Pinpoint the cell where the given text exists, returning its [X, Y] midpoint coordinate. 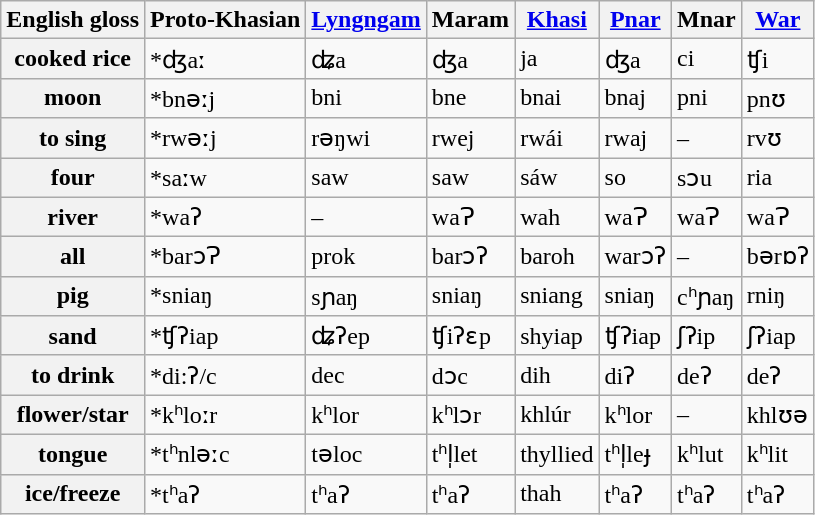
Khasi [557, 20]
rwej [470, 138]
Proto-Khasian [226, 20]
ʧiʔɛp [470, 336]
tʰl̩leɟ [636, 454]
ʧʔiap [636, 336]
*ʤaː [226, 59]
khlʊə [778, 415]
*bnəːj [226, 98]
ja [557, 59]
thyllied [557, 454]
diʔ [636, 375]
moon [73, 98]
ice/freeze [73, 494]
ʧi [778, 59]
tongue [73, 454]
*sniaŋ [226, 296]
to sing [73, 138]
Lyngngam [366, 20]
sɔu [707, 178]
rwaj [636, 138]
to drink [73, 375]
ʃʔiap [778, 336]
wah [557, 217]
river [73, 217]
khlúr [557, 415]
dɔc [470, 375]
four [73, 178]
ci [707, 59]
bnaj [636, 98]
sáw [557, 178]
sniang [557, 296]
cooked rice [73, 59]
rvʊ [778, 138]
rwái [557, 138]
Maram [470, 20]
bni [366, 98]
Pnar [636, 20]
pnʊ [778, 98]
*rwəːj [226, 138]
ʥa [366, 59]
ʥʔep [366, 336]
rəŋwi [366, 138]
barɔʔ [470, 257]
warɔʔ [636, 257]
pig [73, 296]
*di:ʔ/c [226, 375]
rniŋ [778, 296]
all [73, 257]
sɲaŋ [366, 296]
Mnar [707, 20]
flower/star [73, 415]
dec [366, 375]
*saːw [226, 178]
*tʰaʔ [226, 494]
shyiap [557, 336]
bnai [557, 98]
bərɒʔ [778, 257]
*kʰloːr [226, 415]
dih [557, 375]
kʰlut [707, 454]
War [778, 20]
thah [557, 494]
kʰlit [778, 454]
ʃʔip [707, 336]
kʰlɔr [470, 415]
ria [778, 178]
baroh [557, 257]
*ʧʔiap [226, 336]
təloc [366, 454]
sand [73, 336]
*barɔɁ [226, 257]
*waʔ [226, 217]
tʰl̩let [470, 454]
prok [366, 257]
English gloss [73, 20]
*tʰnləːc [226, 454]
so [636, 178]
cʰɲaŋ [707, 296]
pni [707, 98]
bne [470, 98]
